Locate the cell with the specified text and output its [X, Y] center coordinate. 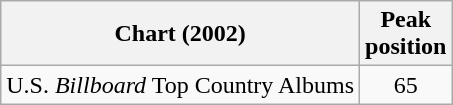
Chart (2002) [180, 34]
U.S. Billboard Top Country Albums [180, 85]
Peakposition [406, 34]
65 [406, 85]
